Provide the (x, y) coordinate of the cell's center where the given text is located.  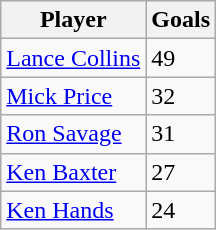
Ken Baxter (74, 172)
Goals (181, 20)
32 (181, 96)
Ron Savage (74, 134)
31 (181, 134)
Ken Hands (74, 210)
27 (181, 172)
24 (181, 210)
Mick Price (74, 96)
Lance Collins (74, 58)
49 (181, 58)
Player (74, 20)
